Scan for the cell matching the given text and deliver its [x, y] coordinate at center. 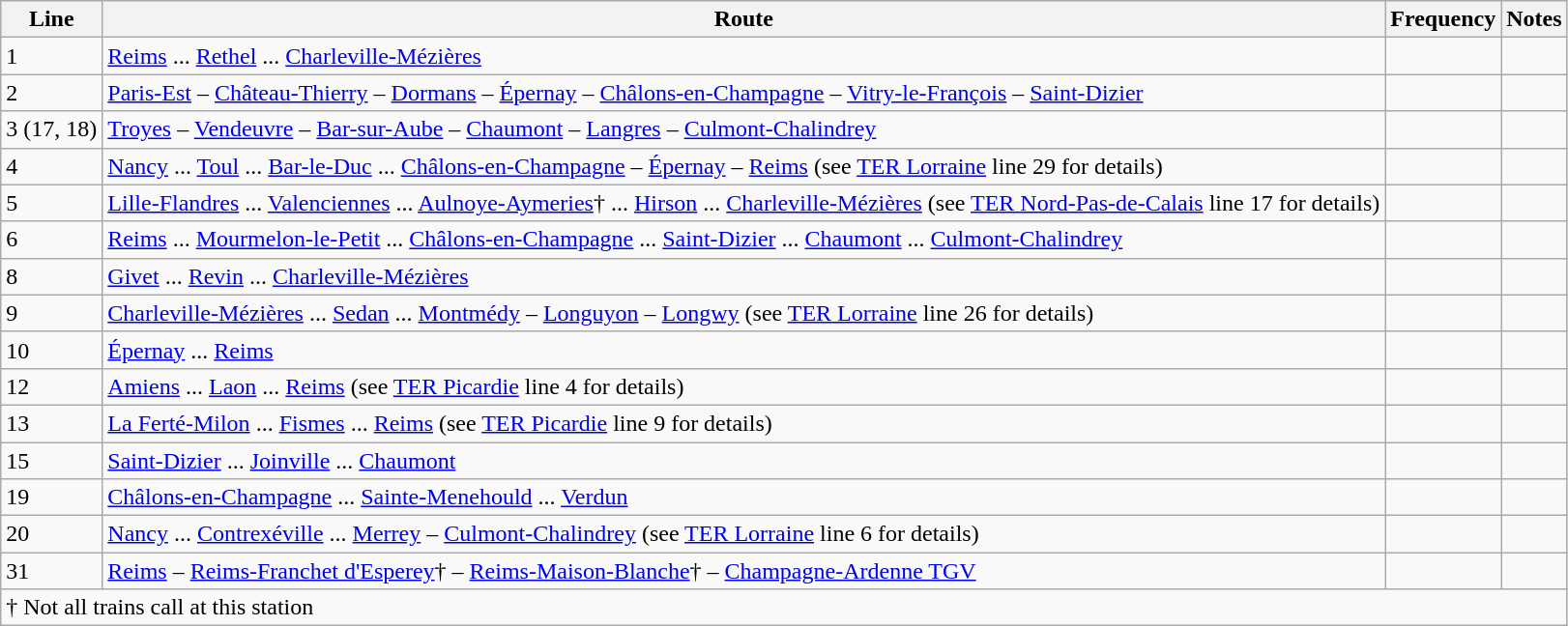
6 [52, 240]
Notes [1534, 19]
15 [52, 461]
Route [744, 19]
Troyes – Vendeuvre – Bar-sur-Aube – Chaumont – Langres – Culmont-Chalindrey [744, 129]
Nancy ... Toul ... Bar-le-Duc ... Châlons-en-Champagne – Épernay – Reims (see TER Lorraine line 29 for details) [744, 166]
Nancy ... Contrexéville ... Merrey – Culmont-Chalindrey (see TER Lorraine line 6 for details) [744, 534]
12 [52, 386]
31 [52, 571]
Reims – Reims-Franchet d'Esperey† – Reims-Maison-Blanche† – Champagne-Ardenne TGV [744, 571]
Reims ... Rethel ... Charleville-Mézières [744, 56]
Paris-Est – Château-Thierry – Dormans – Épernay – Châlons-en-Champagne – Vitry-le-François – Saint-Dizier [744, 93]
1 [52, 56]
2 [52, 93]
La Ferté-Milon ... Fismes ... Reims (see TER Picardie line 9 for details) [744, 423]
13 [52, 423]
Épernay ... Reims [744, 350]
10 [52, 350]
Reims ... Mourmelon-le-Petit ... Châlons-en-Champagne ... Saint-Dizier ... Chaumont ... Culmont-Chalindrey [744, 240]
Châlons-en-Champagne ... Sainte-Menehould ... Verdun [744, 498]
4 [52, 166]
19 [52, 498]
20 [52, 534]
8 [52, 276]
Lille-Flandres ... Valenciennes ... Aulnoye-Aymeries† ... Hirson ... Charleville-Mézières (see TER Nord-Pas-de-Calais line 17 for details) [744, 203]
9 [52, 313]
Givet ... Revin ... Charleville-Mézières [744, 276]
Amiens ... Laon ... Reims (see TER Picardie line 4 for details) [744, 386]
Charleville-Mézières ... Sedan ... Montmédy – Longuyon – Longwy (see TER Lorraine line 26 for details) [744, 313]
Frequency [1443, 19]
5 [52, 203]
† Not all trains call at this station [784, 608]
3 (17, 18) [52, 129]
Saint-Dizier ... Joinville ... Chaumont [744, 461]
Line [52, 19]
